Determine the (X, Y) coordinate at the center of the cell enclosing the given text.  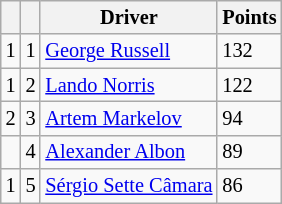
86 (249, 186)
Lando Norris (128, 85)
89 (249, 152)
4 (31, 152)
George Russell (128, 51)
Points (249, 17)
5 (31, 186)
Sérgio Sette Câmara (128, 186)
122 (249, 85)
Artem Markelov (128, 118)
94 (249, 118)
132 (249, 51)
Alexander Albon (128, 152)
3 (31, 118)
Driver (128, 17)
